Return the (x, y) coordinate for the center point of the cell that contains the specified text.  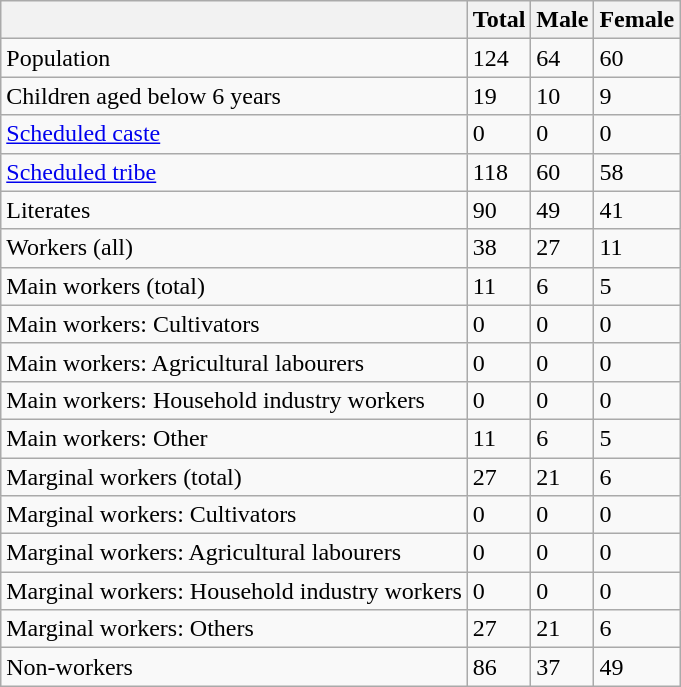
Marginal workers: Others (234, 629)
Population (234, 58)
58 (637, 172)
Marginal workers: Cultivators (234, 515)
118 (499, 172)
9 (637, 96)
Main workers: Other (234, 438)
Children aged below 6 years (234, 96)
41 (637, 210)
64 (562, 58)
Total (499, 20)
Female (637, 20)
Scheduled caste (234, 134)
Scheduled tribe (234, 172)
86 (499, 667)
38 (499, 248)
Marginal workers: Agricultural labourers (234, 553)
Workers (all) (234, 248)
Literates (234, 210)
37 (562, 667)
19 (499, 96)
Main workers (total) (234, 286)
Main workers: Cultivators (234, 324)
124 (499, 58)
Main workers: Household industry workers (234, 400)
10 (562, 96)
Marginal workers (total) (234, 477)
Marginal workers: Household industry workers (234, 591)
Main workers: Agricultural labourers (234, 362)
90 (499, 210)
Male (562, 20)
Non-workers (234, 667)
